Search for the cell housing the specified text and yield its (x, y) center coordinate. 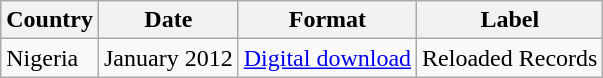
Reloaded Records (510, 58)
Digital download (327, 58)
January 2012 (168, 58)
Nigeria (50, 58)
Format (327, 20)
Country (50, 20)
Label (510, 20)
Date (168, 20)
